Find where the given text appears and provide that cell's center as [x, y] coordinate. 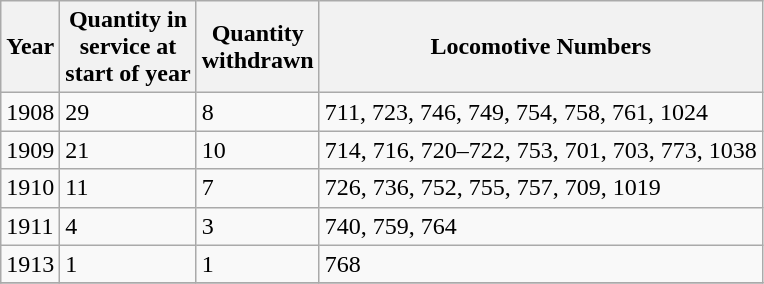
714, 716, 720–722, 753, 701, 703, 773, 1038 [540, 150]
Quantity inservice atstart of year [128, 47]
21 [128, 150]
3 [258, 226]
10 [258, 150]
1913 [30, 264]
Year [30, 47]
8 [258, 112]
768 [540, 264]
1909 [30, 150]
740, 759, 764 [540, 226]
Quantitywithdrawn [258, 47]
1908 [30, 112]
1911 [30, 226]
4 [128, 226]
29 [128, 112]
7 [258, 188]
Locomotive Numbers [540, 47]
726, 736, 752, 755, 757, 709, 1019 [540, 188]
1910 [30, 188]
711, 723, 746, 749, 754, 758, 761, 1024 [540, 112]
11 [128, 188]
